Extract the (X, Y) coordinate from the center of the cell holding the provided text.  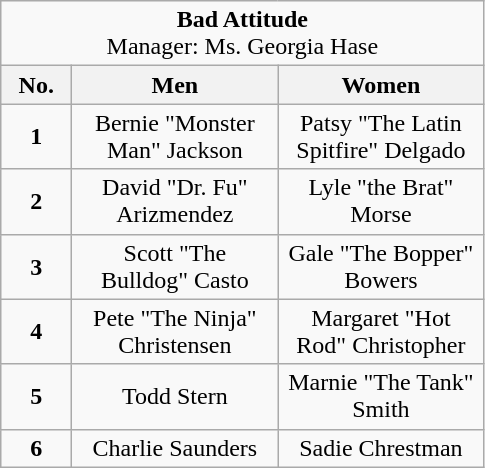
Todd Stern (175, 396)
Patsy "The Latin Spitfire" Delgado (381, 136)
David "Dr. Fu" Arizmendez (175, 202)
6 (36, 448)
Bernie "Monster Man" Jackson (175, 136)
Margaret "Hot Rod" Christopher (381, 332)
4 (36, 332)
Marnie "The Tank" Smith (381, 396)
Charlie Saunders (175, 448)
2 (36, 202)
Pete "The Ninja" Christensen (175, 332)
Scott "The Bulldog" Casto (175, 266)
5 (36, 396)
Women (381, 85)
1 (36, 136)
Bad AttitudeManager: Ms. Georgia Hase (242, 34)
Men (175, 85)
Sadie Chrestman (381, 448)
Gale "The Bopper" Bowers (381, 266)
No. (36, 85)
Lyle "the Brat" Morse (381, 202)
3 (36, 266)
